Find where the given text appears and provide that cell's center as [x, y] coordinate. 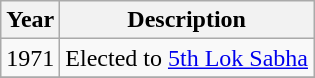
1971 [30, 58]
Elected to 5th Lok Sabha [187, 58]
Year [30, 20]
Description [187, 20]
